Pinpoint the cell where the given text exists, returning its (x, y) midpoint coordinate. 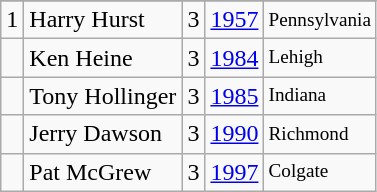
1 (12, 20)
Richmond (320, 134)
1985 (234, 96)
Ken Heine (103, 58)
Harry Hurst (103, 20)
Jerry Dawson (103, 134)
Tony Hollinger (103, 96)
Pat McGrew (103, 172)
1997 (234, 172)
Indiana (320, 96)
1957 (234, 20)
1984 (234, 58)
Colgate (320, 172)
1990 (234, 134)
Pennsylvania (320, 20)
Lehigh (320, 58)
